Capture the cell that displays the provided text and extract its (X, Y) central coordinate. 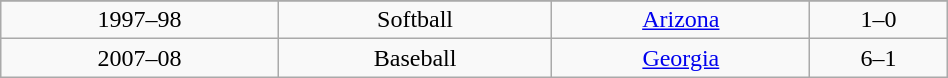
Georgia (681, 58)
Softball (415, 20)
Baseball (415, 58)
6–1 (878, 58)
1997–98 (140, 20)
1–0 (878, 20)
2007–08 (140, 58)
Arizona (681, 20)
